Pinpoint the cell where the given text exists, returning its [X, Y] midpoint coordinate. 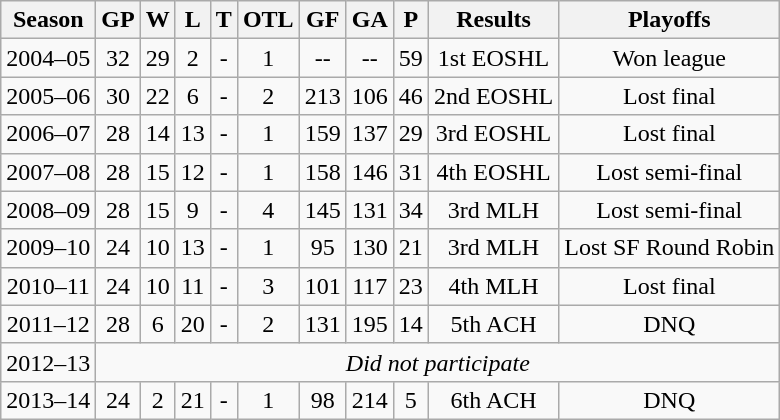
P [410, 20]
T [224, 20]
159 [322, 134]
9 [192, 210]
4th MLH [493, 286]
95 [322, 248]
23 [410, 286]
Won league [670, 58]
137 [370, 134]
2011–12 [48, 324]
W [158, 20]
30 [118, 96]
GA [370, 20]
2013–14 [48, 400]
59 [410, 58]
Season [48, 20]
2nd EOSHL [493, 96]
2006–07 [48, 134]
31 [410, 172]
GF [322, 20]
130 [370, 248]
2004–05 [48, 58]
Playoffs [670, 20]
20 [192, 324]
195 [370, 324]
101 [322, 286]
117 [370, 286]
145 [322, 210]
98 [322, 400]
2010–11 [48, 286]
2009–10 [48, 248]
158 [322, 172]
146 [370, 172]
5th ACH [493, 324]
1st EOSHL [493, 58]
GP [118, 20]
OTL [268, 20]
11 [192, 286]
214 [370, 400]
46 [410, 96]
Results [493, 20]
Did not participate [438, 362]
4 [268, 210]
2008–09 [48, 210]
Lost SF Round Robin [670, 248]
213 [322, 96]
32 [118, 58]
106 [370, 96]
12 [192, 172]
22 [158, 96]
5 [410, 400]
2007–08 [48, 172]
L [192, 20]
4th EOSHL [493, 172]
34 [410, 210]
3 [268, 286]
2005–06 [48, 96]
2012–13 [48, 362]
3rd EOSHL [493, 134]
6th ACH [493, 400]
